Capture the cell that displays the provided text and extract its [X, Y] central coordinate. 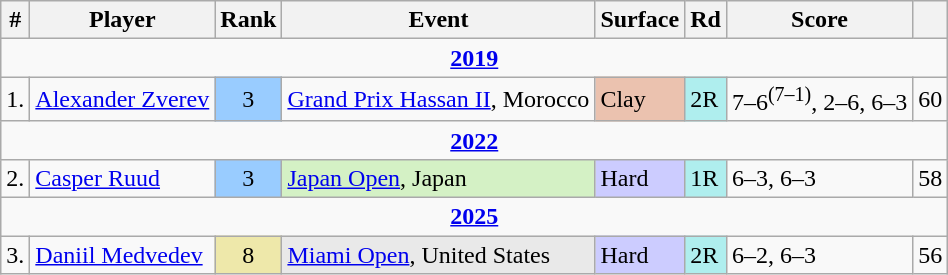
1. [16, 100]
Event [438, 20]
60 [930, 100]
Miami Open, United States [438, 255]
1R [706, 178]
8 [248, 255]
# [16, 20]
3. [16, 255]
6–2, 6–3 [819, 255]
Clay [640, 100]
Score [819, 20]
6–3, 6–3 [819, 178]
2. [16, 178]
Casper Ruud [122, 178]
Surface [640, 20]
Alexander Zverev [122, 100]
2022 [474, 140]
56 [930, 255]
2025 [474, 217]
Rank [248, 20]
58 [930, 178]
Rd [706, 20]
Grand Prix Hassan II, Morocco [438, 100]
Japan Open, Japan [438, 178]
7–6(7–1), 2–6, 6–3 [819, 100]
Daniil Medvedev [122, 255]
Player [122, 20]
2019 [474, 58]
